Return the [x, y] coordinate for the center point of the cell that contains the specified text.  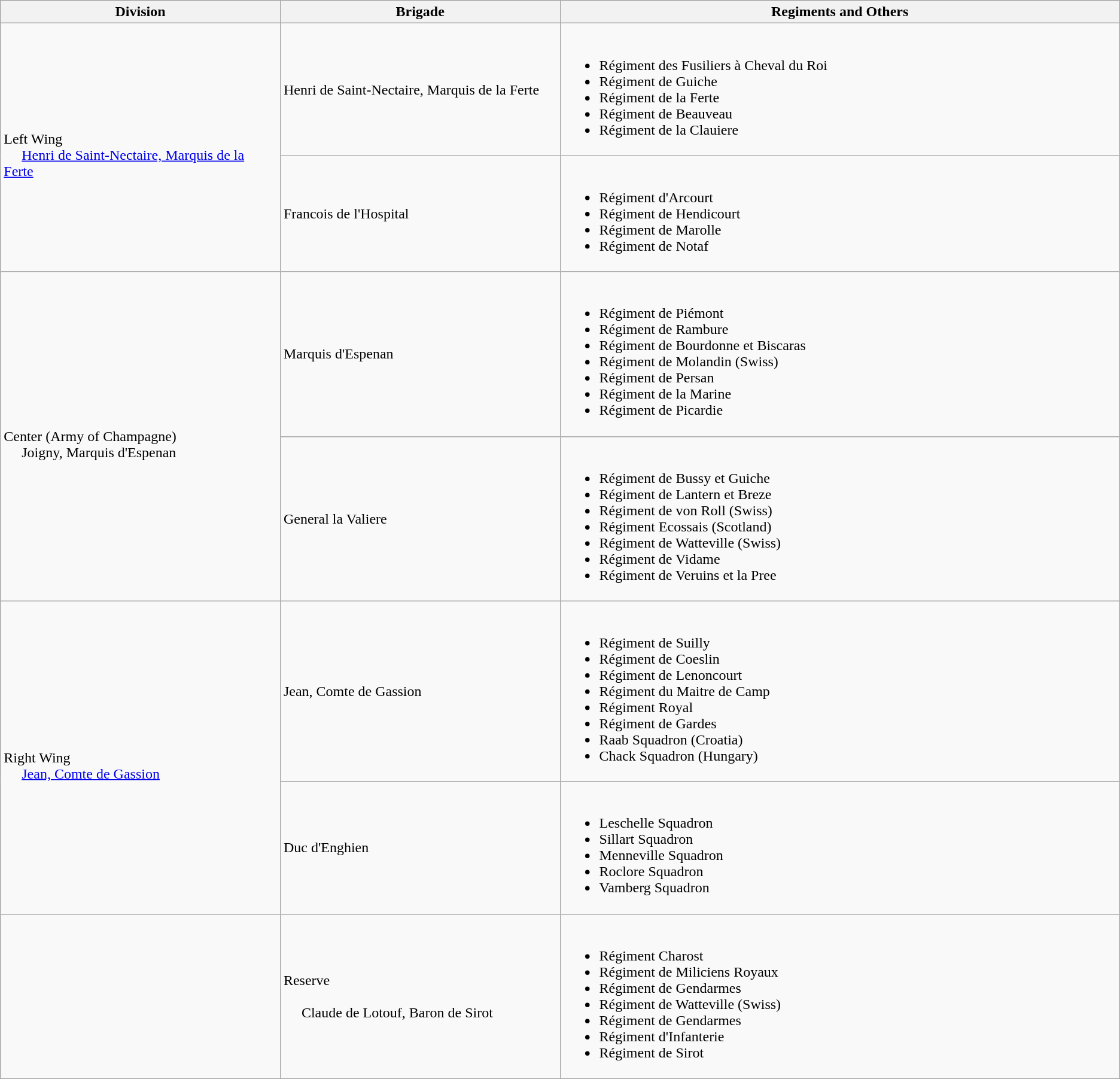
Right Wing Jean, Comte de Gassion [141, 758]
Régiment d'ArcourtRégiment de HendicourtRégiment de MarolleRégiment de Notaf [840, 214]
General la Valiere [420, 518]
Francois de l'Hospital [420, 214]
Division [141, 12]
Jean, Comte de Gassion [420, 691]
Régiment des Fusiliers à Cheval du RoiRégiment de GuicheRégiment de la FerteRégiment de BeauveauRégiment de la Clauiere [840, 90]
Brigade [420, 12]
Leschelle SquadronSillart SquadronMenneville SquadronRoclore SquadronVamberg Squadron [840, 847]
Henri de Saint-Nectaire, Marquis de la Ferte [420, 90]
Center (Army of Champagne) Joigny, Marquis d'Espenan [141, 436]
Marquis d'Espenan [420, 354]
Left Wing Henri de Saint-Nectaire, Marquis de la Ferte [141, 147]
Regiments and Others [840, 12]
Reserve Claude de Lotouf, Baron de Sirot [420, 996]
Duc d'Enghien [420, 847]
